Provide the (x, y) coordinate of the cell's center where the given text is located.  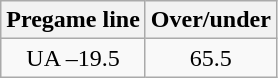
65.5 (210, 58)
Over/under (210, 20)
UA –19.5 (74, 58)
Pregame line (74, 20)
